Output the [X, Y] coordinate of the center of the cell containing the given text.  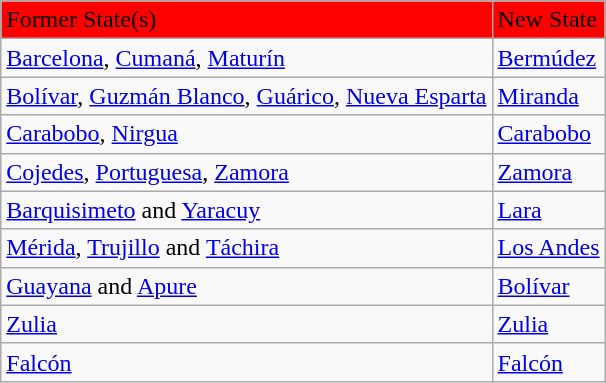
Miranda [548, 96]
Carabobo, Nirgua [246, 134]
Barquisimeto and Yaracuy [246, 210]
Former State(s) [246, 20]
Zamora [548, 172]
Los Andes [548, 248]
Cojedes, Portuguesa, Zamora [246, 172]
Guayana and Apure [246, 286]
Lara [548, 210]
Barcelona, Cumaná, Maturín [246, 58]
Bolívar [548, 286]
New State [548, 20]
Bolívar, Guzmán Blanco, Guárico, Nueva Esparta [246, 96]
Carabobo [548, 134]
Bermúdez [548, 58]
Mérida, Trujillo and Táchira [246, 248]
